Return the [x, y] coordinate for the center point of the cell that contains the specified text.  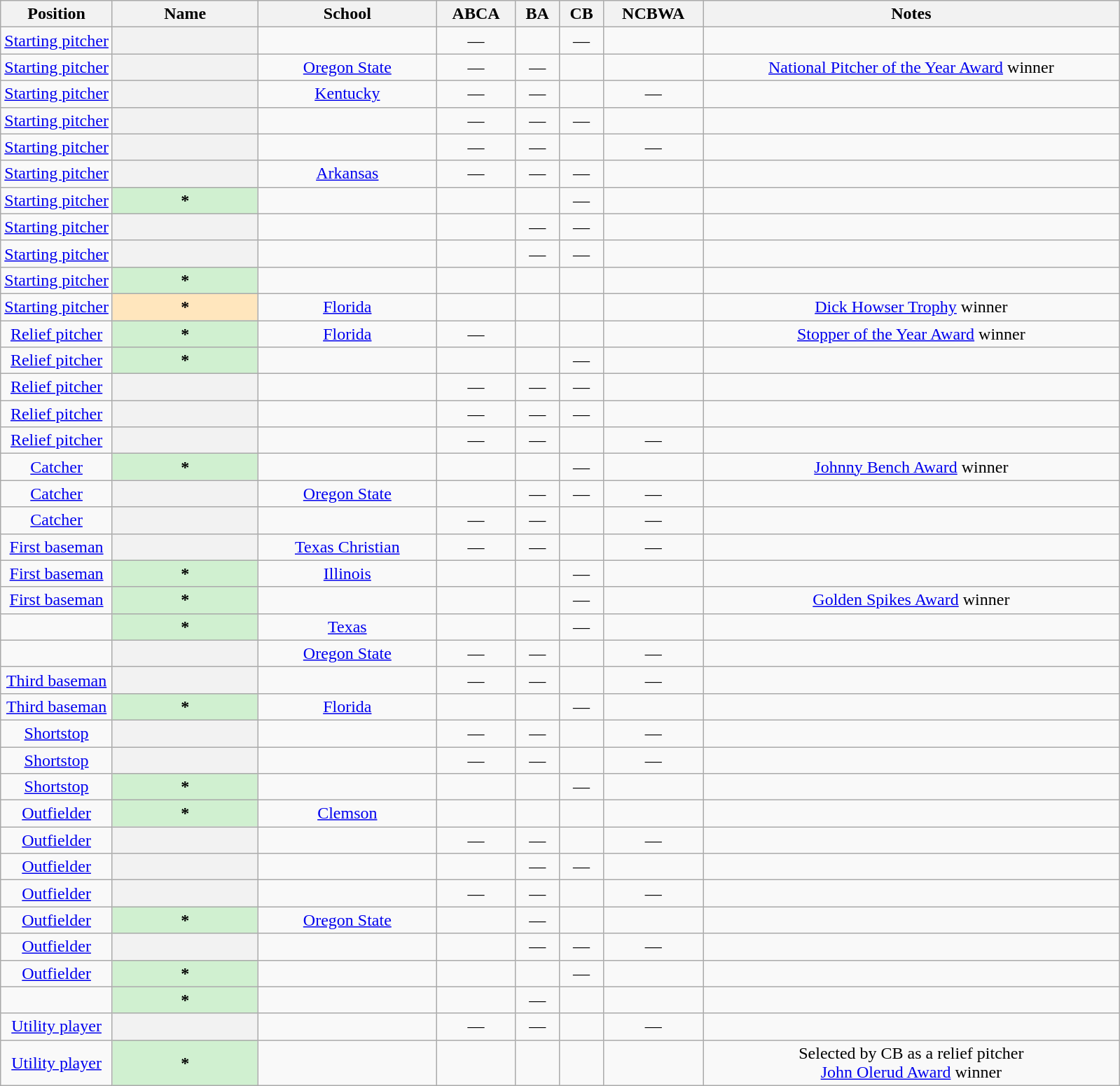
Notes [911, 14]
Clemson [347, 814]
Illinois [347, 573]
ABCA [476, 14]
Kentucky [347, 94]
Selected by CB as a relief pitcherJohn Olerud Award winner [911, 1063]
CB [581, 14]
Stopper of the Year Award winner [911, 334]
Position [57, 14]
Texas [347, 627]
National Pitcher of the Year Award winner [911, 67]
Arkansas [347, 174]
NCBWA [654, 14]
Golden Spikes Award winner [911, 600]
BA [538, 14]
Name [185, 14]
Dick Howser Trophy winner [911, 307]
Texas Christian [347, 547]
Johnny Bench Award winner [911, 467]
School [347, 14]
